Pinpoint the cell where the given text exists, returning its (X, Y) midpoint coordinate. 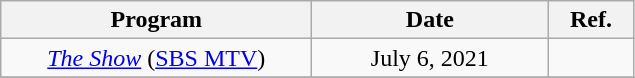
The Show (SBS MTV) (156, 58)
Program (156, 20)
Date (430, 20)
Ref. (591, 20)
July 6, 2021 (430, 58)
